Scan for the cell matching the given text and deliver its [x, y] coordinate at center. 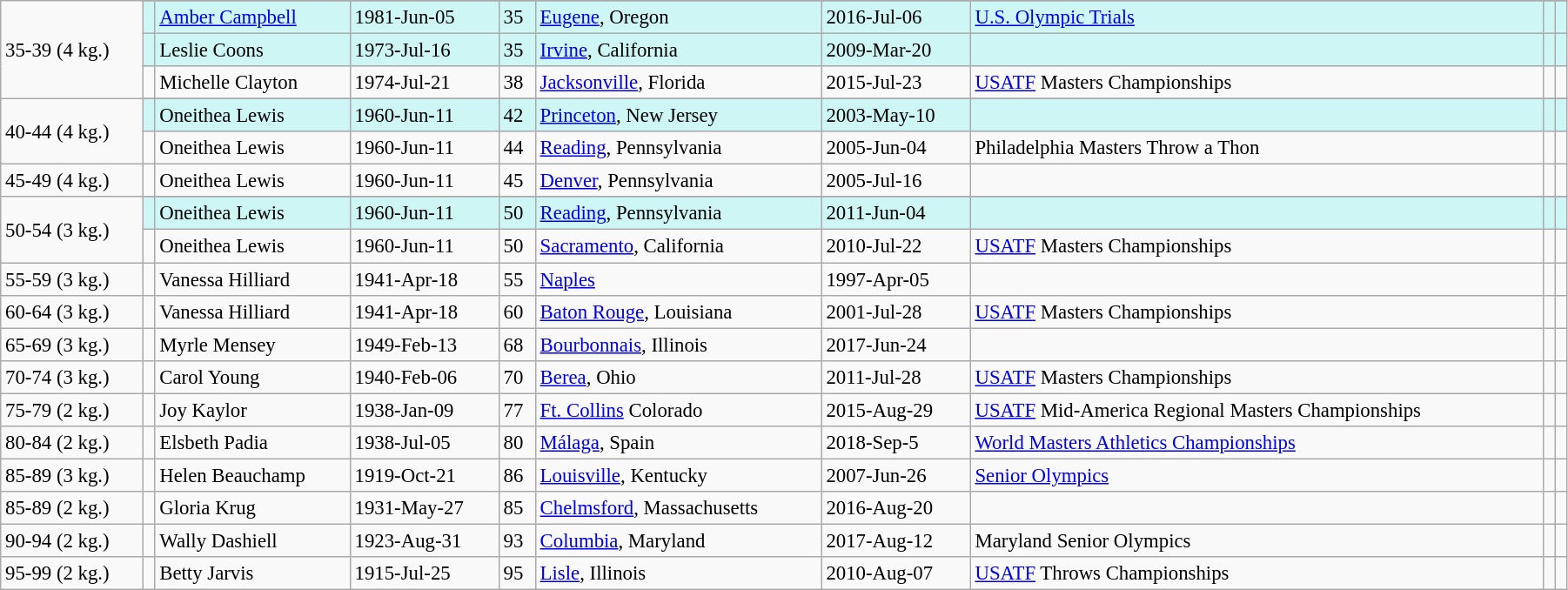
Wally Dashiell [252, 540]
Princeton, New Jersey [679, 116]
65-69 (3 kg.) [72, 345]
80 [517, 443]
1931-May-27 [425, 508]
Leslie Coons [252, 50]
70-74 (3 kg.) [72, 377]
Michelle Clayton [252, 83]
93 [517, 540]
Louisville, Kentucky [679, 475]
Maryland Senior Olympics [1256, 540]
Lisle, Illinois [679, 573]
50-54 (3 kg.) [72, 230]
1938-Jan-09 [425, 410]
2016-Jul-06 [896, 17]
USATF Throws Championships [1256, 573]
Sacramento, California [679, 246]
Bourbonnais, Illinois [679, 345]
2018-Sep-5 [896, 443]
1915-Jul-25 [425, 573]
2011-Jul-28 [896, 377]
Amber Campbell [252, 17]
40-44 (4 kg.) [72, 132]
Philadelphia Masters Throw a Thon [1256, 148]
Málaga, Spain [679, 443]
Joy Kaylor [252, 410]
38 [517, 83]
USATF Mid-America Regional Masters Championships [1256, 410]
77 [517, 410]
Senior Olympics [1256, 475]
2007-Jun-26 [896, 475]
Elsbeth Padia [252, 443]
86 [517, 475]
2001-Jul-28 [896, 312]
1981-Jun-05 [425, 17]
1938-Jul-05 [425, 443]
55-59 (3 kg.) [72, 279]
1923-Aug-31 [425, 540]
Naples [679, 279]
1974-Jul-21 [425, 83]
Ft. Collins Colorado [679, 410]
2010-Jul-22 [896, 246]
1949-Feb-13 [425, 345]
68 [517, 345]
Eugene, Oregon [679, 17]
1919-Oct-21 [425, 475]
60-64 (3 kg.) [72, 312]
Chelmsford, Massachusetts [679, 508]
Berea, Ohio [679, 377]
U.S. Olympic Trials [1256, 17]
85-89 (3 kg.) [72, 475]
2003-May-10 [896, 116]
Myrle Mensey [252, 345]
1973-Jul-16 [425, 50]
80-84 (2 kg.) [72, 443]
85-89 (2 kg.) [72, 508]
75-79 (2 kg.) [72, 410]
Carol Young [252, 377]
2005-Jul-16 [896, 181]
Jacksonville, Florida [679, 83]
1940-Feb-06 [425, 377]
45 [517, 181]
2015-Aug-29 [896, 410]
55 [517, 279]
35-39 (4 kg.) [72, 50]
42 [517, 116]
2005-Jun-04 [896, 148]
Baton Rouge, Louisiana [679, 312]
World Masters Athletics Championships [1256, 443]
2015-Jul-23 [896, 83]
1997-Apr-05 [896, 279]
Betty Jarvis [252, 573]
90-94 (2 kg.) [72, 540]
95 [517, 573]
Columbia, Maryland [679, 540]
2016-Aug-20 [896, 508]
Gloria Krug [252, 508]
85 [517, 508]
2017-Jun-24 [896, 345]
70 [517, 377]
60 [517, 312]
Irvine, California [679, 50]
45-49 (4 kg.) [72, 181]
2011-Jun-04 [896, 213]
Denver, Pennsylvania [679, 181]
2009-Mar-20 [896, 50]
2017-Aug-12 [896, 540]
44 [517, 148]
2010-Aug-07 [896, 573]
Helen Beauchamp [252, 475]
95-99 (2 kg.) [72, 573]
